Extract the (X, Y) coordinate from the center of the cell holding the provided text.  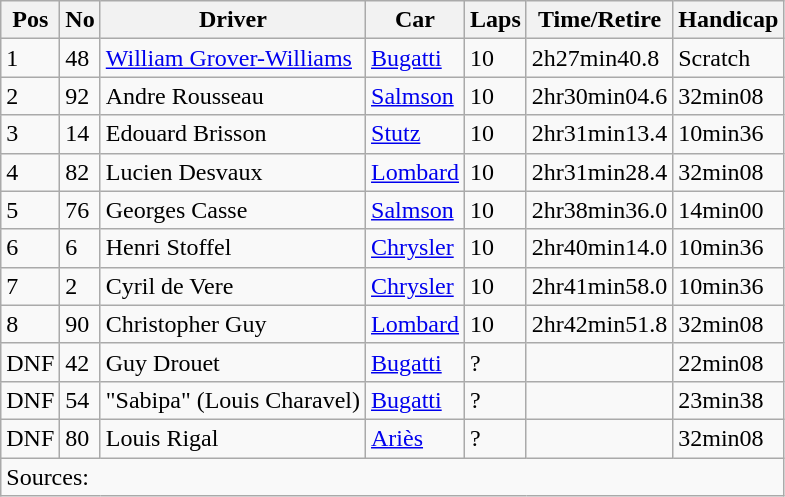
48 (80, 58)
Georges Casse (232, 210)
"Sabipa" (Louis Charavel) (232, 400)
Louis Rigal (232, 438)
23min38 (728, 400)
Lucien Desvaux (232, 172)
William Grover-Williams (232, 58)
Time/Retire (599, 20)
82 (80, 172)
Henri Stoffel (232, 248)
5 (30, 210)
2hr30min04.6 (599, 96)
2hr40min14.0 (599, 248)
14 (80, 134)
3 (30, 134)
2h27min40.8 (599, 58)
Handicap (728, 20)
22min08 (728, 362)
Guy Drouet (232, 362)
Stutz (416, 134)
Scratch (728, 58)
Laps (496, 20)
7 (30, 286)
Ariès (416, 438)
Sources: (392, 477)
No (80, 20)
14min00 (728, 210)
8 (30, 324)
Pos (30, 20)
Driver (232, 20)
90 (80, 324)
Andre Rousseau (232, 96)
4 (30, 172)
92 (80, 96)
54 (80, 400)
2hr42min51.8 (599, 324)
Cyril de Vere (232, 286)
2hr41min58.0 (599, 286)
2hr31min28.4 (599, 172)
80 (80, 438)
2hr31min13.4 (599, 134)
Edouard Brisson (232, 134)
42 (80, 362)
2hr38min36.0 (599, 210)
Car (416, 20)
1 (30, 58)
76 (80, 210)
Christopher Guy (232, 324)
